Determine the (X, Y) coordinate at the center of the cell enclosing the given text.  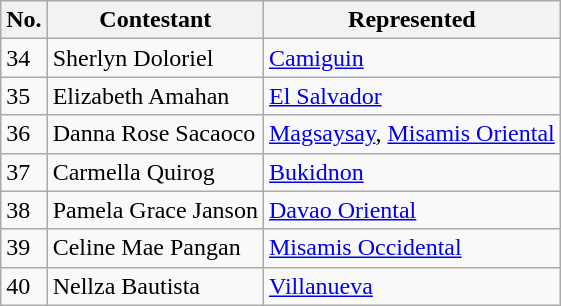
Pamela Grace Janson (155, 210)
38 (24, 210)
Carmella Quirog (155, 172)
Contestant (155, 20)
Celine Mae Pangan (155, 248)
Magsaysay, Misamis Oriental (412, 134)
34 (24, 58)
Davao Oriental (412, 210)
Sherlyn Doloriel (155, 58)
35 (24, 96)
No. (24, 20)
37 (24, 172)
Bukidnon (412, 172)
39 (24, 248)
Camiguin (412, 58)
Represented (412, 20)
Nellza Bautista (155, 286)
Elizabeth Amahan (155, 96)
El Salvador (412, 96)
Misamis Occidental (412, 248)
Villanueva (412, 286)
Danna Rose Sacaoco (155, 134)
40 (24, 286)
36 (24, 134)
